Locate the cell with the specified text and output its (X, Y) center coordinate. 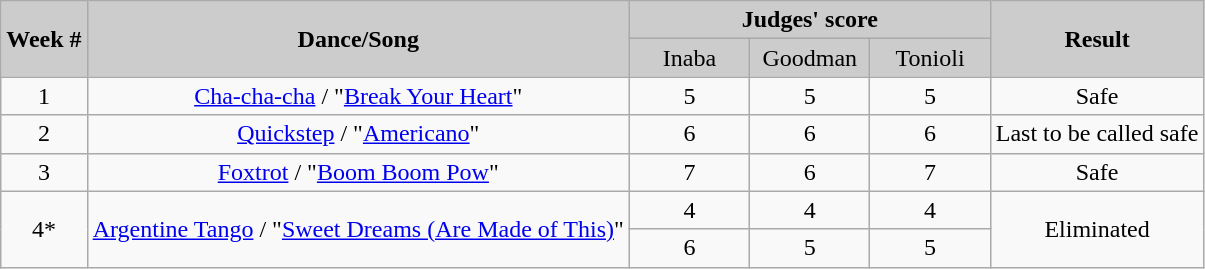
Argentine Tango / "Sweet Dreams (Are Made of This)" (358, 229)
Week # (44, 39)
Eliminated (1097, 229)
Judges' score (810, 20)
Last to be called safe (1097, 134)
4* (44, 229)
Dance/Song (358, 39)
Tonioli (930, 58)
2 (44, 134)
3 (44, 172)
Goodman (810, 58)
1 (44, 96)
Quickstep / "Americano" (358, 134)
Cha-cha-cha / "Break Your Heart" (358, 96)
Result (1097, 39)
Foxtrot / "Boom Boom Pow" (358, 172)
Inaba (689, 58)
